Search for the cell housing the specified text and yield its (X, Y) center coordinate. 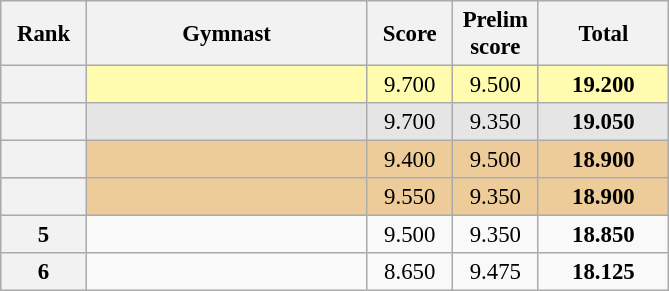
19.200 (604, 85)
Total (604, 34)
9.400 (410, 160)
5 (44, 235)
Gymnast (226, 34)
18.850 (604, 235)
Prelim score (496, 34)
19.050 (604, 122)
Score (410, 34)
Rank (44, 34)
9.550 (410, 197)
